Provide the [x, y] coordinate of the cell's center where the given text is located.  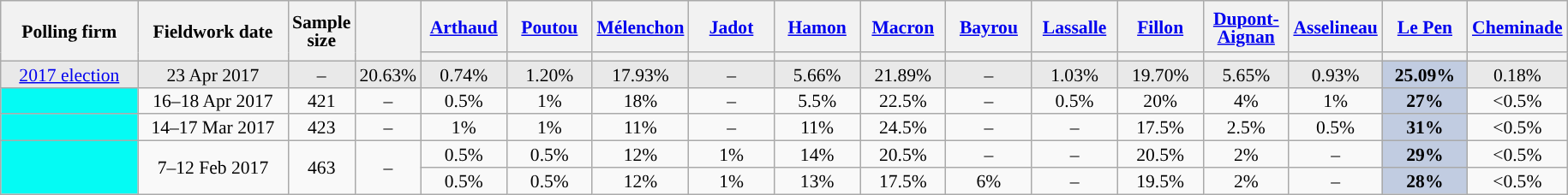
4% [1246, 101]
18% [640, 101]
0.93% [1335, 74]
Polling firm [69, 31]
29% [1425, 154]
Mélenchon [640, 27]
25.09% [1425, 74]
31% [1425, 128]
6% [989, 181]
19.70% [1160, 74]
7–12 Feb 2017 [212, 168]
Fillon [1160, 27]
28% [1425, 181]
Bayrou [989, 27]
22.5% [903, 101]
20% [1160, 101]
5.65% [1246, 74]
2.5% [1246, 128]
Asselineau [1335, 27]
2017 election [69, 74]
423 [321, 128]
Hamon [817, 27]
Macron [903, 27]
24.5% [903, 128]
23 Apr 2017 [212, 74]
Lassalle [1074, 27]
19.5% [1160, 181]
1.20% [549, 74]
Samplesize [321, 31]
14% [817, 154]
5.66% [817, 74]
463 [321, 168]
27% [1425, 101]
17.93% [640, 74]
21.89% [903, 74]
20.63% [387, 74]
Poutou [549, 27]
Le Pen [1425, 27]
Jadot [731, 27]
5.5% [817, 101]
Fieldwork date [212, 31]
0.18% [1517, 74]
Arthaud [464, 27]
16–18 Apr 2017 [212, 101]
14–17 Mar 2017 [212, 128]
421 [321, 101]
13% [817, 181]
Cheminade [1517, 27]
1.03% [1074, 74]
Dupont-Aignan [1246, 27]
0.74% [464, 74]
